Extract the (X, Y) coordinate from the center of the cell holding the provided text.  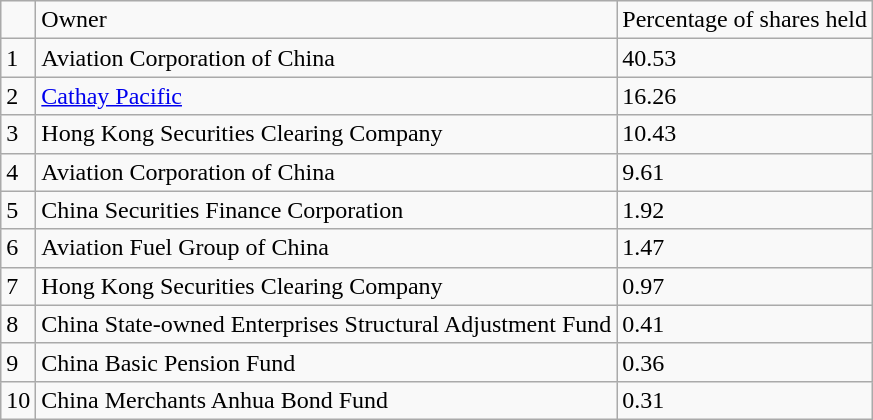
Aviation Fuel Group of China (326, 248)
China Basic Pension Fund (326, 362)
8 (18, 324)
16.26 (745, 96)
China Securities Finance Corporation (326, 210)
1 (18, 58)
4 (18, 172)
10.43 (745, 134)
0.36 (745, 362)
0.97 (745, 286)
Owner (326, 20)
China Merchants Anhua Bond Fund (326, 400)
1.92 (745, 210)
0.31 (745, 400)
2 (18, 96)
7 (18, 286)
9.61 (745, 172)
9 (18, 362)
6 (18, 248)
Percentage of shares held (745, 20)
3 (18, 134)
5 (18, 210)
1.47 (745, 248)
0.41 (745, 324)
40.53 (745, 58)
10 (18, 400)
China State-owned Enterprises Structural Adjustment Fund (326, 324)
Cathay Pacific (326, 96)
